Return (X, Y) of the center of cell containing provided text 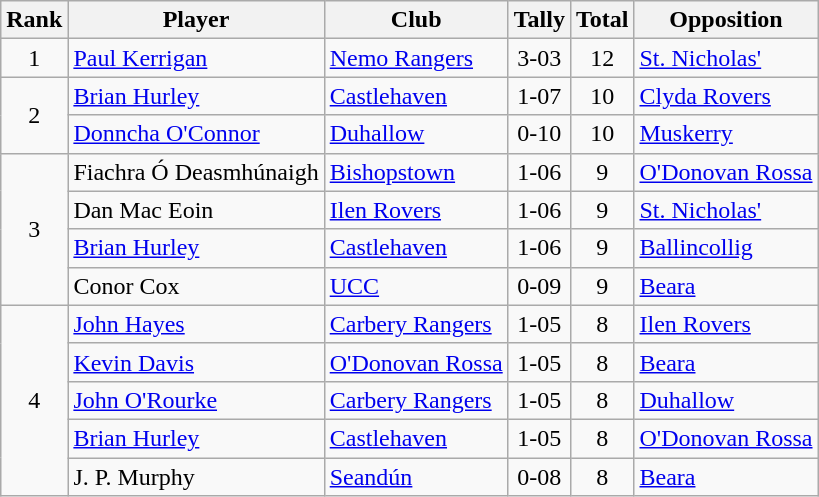
Clyda Rovers (726, 96)
0-08 (539, 477)
Seandún (416, 477)
12 (602, 58)
3 (34, 229)
Dan Mac Eoin (196, 210)
4 (34, 400)
Player (196, 20)
1-07 (539, 96)
Rank (34, 20)
2 (34, 115)
Donncha O'Connor (196, 134)
Fiachra Ó Deasmhúnaigh (196, 172)
Total (602, 20)
John Hayes (196, 324)
0-10 (539, 134)
Conor Cox (196, 286)
Kevin Davis (196, 362)
Bishopstown (416, 172)
Club (416, 20)
J. P. Murphy (196, 477)
John O'Rourke (196, 400)
3-03 (539, 58)
UCC (416, 286)
0-09 (539, 286)
Opposition (726, 20)
Muskerry (726, 134)
Ballincollig (726, 248)
Paul Kerrigan (196, 58)
1 (34, 58)
Nemo Rangers (416, 58)
Tally (539, 20)
